Scan for the cell matching the given text and deliver its [X, Y] coordinate at center. 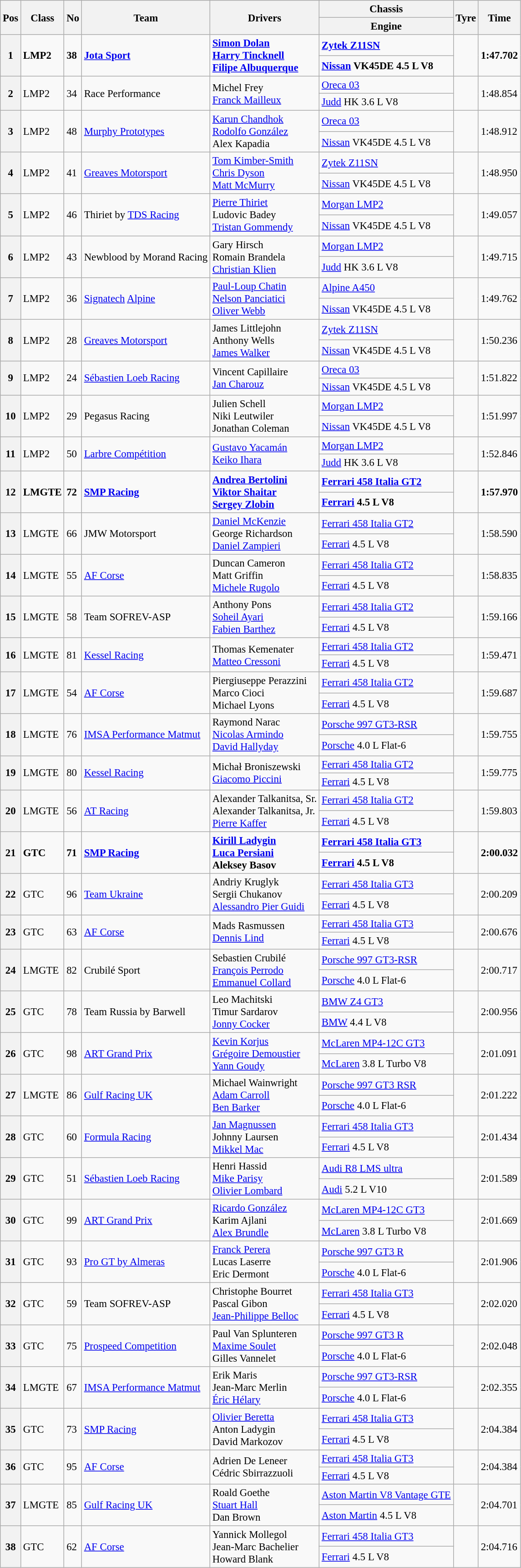
22 [11, 894]
2:01.589 [499, 1179]
67 [73, 1387]
Jota Sport [146, 56]
32 [11, 1304]
1:51.822 [499, 378]
Drivers [264, 17]
2:00.676 [499, 932]
81 [73, 655]
27 [11, 1095]
Olivier Beretta Anton Ladygin David Markozov [264, 1429]
Audi 5.2 L V10 [386, 1189]
Paul-Loup Chatin Nelson Panciatici Oliver Webb [264, 298]
51 [73, 1179]
Franck Perera Lucas Laserre Eric Dermont [264, 1262]
73 [73, 1429]
1:57.970 [499, 492]
2 [11, 94]
Thiriet by TDS Racing [146, 215]
Michał Broniszewski Giacomo Piccini [264, 772]
26 [11, 1054]
19 [11, 772]
21 [11, 853]
Sebastien Crubilé François Perrodo Emmanuel Collard [264, 970]
76 [73, 735]
1:49.762 [499, 298]
12 [11, 492]
Duncan Cameron Matt Griffin Michele Rugolo [264, 576]
1:59.166 [499, 617]
33 [11, 1346]
75 [73, 1346]
16 [11, 655]
Julien Schell Niki Leutwiler Jonathan Coleman [264, 416]
Race Performance [146, 94]
18 [11, 735]
2:00.717 [499, 970]
43 [73, 257]
Henri Hassid Mike Parisy Olivier Lombard [264, 1179]
1:50.236 [499, 340]
Piergiuseppe Perazzini Marco Cioci Michael Lyons [264, 693]
1:48.912 [499, 132]
Yannick Mollegol Jean-Marc Bachelier Howard Blank [264, 1547]
Andrea Bertolini Viktor Shaitar Sergey Zlobin [264, 492]
46 [73, 215]
8 [11, 340]
1 [11, 56]
Thomas Kemenater Matteo Cressoni [264, 655]
Chassis [386, 9]
5 [11, 215]
63 [73, 932]
1:59.471 [499, 655]
AT Racing [146, 811]
2:04.701 [499, 1505]
Aston Martin V8 Vantage GTE [386, 1495]
93 [73, 1262]
1:47.702 [499, 56]
Porsche 997 GT3 RSR [386, 1085]
Team [146, 17]
2:00.032 [499, 853]
Prospeed Competition [146, 1346]
Alexander Talkanitsa, Sr. Alexander Talkanitsa, Jr. Pierre Kaffer [264, 811]
Mads Rasmussen Dennis Lind [264, 932]
25 [11, 1012]
Kirill Ladygin Luca Persiani Aleksey Basov [264, 853]
1:49.057 [499, 215]
2:02.048 [499, 1346]
50 [73, 454]
2:04.716 [499, 1547]
48 [73, 132]
2:01.669 [499, 1221]
10 [11, 416]
20 [11, 811]
1:49.715 [499, 257]
Raymond Narac Nicolas Armindo David Hallyday [264, 735]
62 [73, 1547]
Roald Goethe Stuart Hall Dan Brown [264, 1505]
Pierre Thiriet Ludovic Badey Tristan Gommendy [264, 215]
72 [73, 492]
23 [11, 932]
1:59.775 [499, 772]
31 [11, 1262]
1:59.803 [499, 811]
2:02.355 [499, 1387]
Audi R8 LMS ultra [386, 1168]
1:59.687 [499, 693]
JMW Motorsport [146, 534]
James Littlejohn Anthony Wells James Walker [264, 340]
Christophe Bourret Pascal Gibon Jean-Philippe Belloc [264, 1304]
14 [11, 576]
41 [73, 173]
30 [11, 1221]
Team Russia by Barwell [146, 1012]
13 [11, 534]
Gustavo Yacamán Keiko Ihara [264, 454]
59 [73, 1304]
95 [73, 1466]
Vincent Capillaire Jan Charouz [264, 378]
85 [73, 1505]
Adrien De Leneer Cédric Sbirrazzuoli [264, 1466]
80 [73, 772]
Erik Maris Jean-Marc Merlin Éric Hélary [264, 1387]
1:51.997 [499, 416]
BMW Z4 GT3 [386, 1001]
71 [73, 853]
Team Ukraine [146, 894]
2:01.222 [499, 1095]
1:59.755 [499, 735]
Michael Wainwright Adam Carroll Ben Barker [264, 1095]
37 [11, 1505]
1:48.854 [499, 94]
55 [73, 576]
3 [11, 132]
1:58.590 [499, 534]
Pegasus Racing [146, 416]
4 [11, 173]
2:02.020 [499, 1304]
Class [43, 17]
2:01.434 [499, 1137]
82 [73, 970]
99 [73, 1221]
Signatech Alpine [146, 298]
56 [73, 811]
2:01.906 [499, 1262]
Crubilé Sport [146, 970]
98 [73, 1054]
11 [11, 454]
Ricardo González Karim Ajlani Alex Brundle [264, 1221]
58 [73, 617]
Newblood by Morand Racing [146, 257]
Formula Racing [146, 1137]
1:48.950 [499, 173]
Murphy Prototypes [146, 132]
BMW 4.4 L V8 [386, 1022]
Karun Chandhok Rodolfo González Alex Kapadia [264, 132]
Jan Magnussen Johnny Laursen Mikkel Mac [264, 1137]
54 [73, 693]
Daniel McKenzie George Richardson Daniel Zampieri [264, 534]
17 [11, 693]
Time [499, 17]
2:00.956 [499, 1012]
Aston Martin 4.5 L V8 [386, 1515]
15 [11, 617]
No [73, 17]
7 [11, 298]
Engine [386, 26]
Tyre [466, 17]
66 [73, 534]
Gary Hirsch Romain Brandela Christian Klien [264, 257]
Paul Van Splunteren Maxime Soulet Gilles Vannelet [264, 1346]
Anthony Pons Soheil Ayari Fabien Barthez [264, 617]
Leo Machitski Timur Sardarov Jonny Cocker [264, 1012]
Tom Kimber-Smith Chris Dyson Matt McMurry [264, 173]
Larbre Compétition [146, 454]
Simon Dolan Harry Tincknell Filipe Albuquerque [264, 56]
Kevin Korjus Grégoire Demoustier Yann Goudy [264, 1054]
86 [73, 1095]
Alpine A450 [386, 288]
Michel Frey Franck Mailleux [264, 94]
1:52.846 [499, 454]
35 [11, 1429]
2:00.209 [499, 894]
6 [11, 257]
78 [73, 1012]
Pro GT by Almeras [146, 1262]
Pos [11, 17]
2:01.091 [499, 1054]
Andriy Kruglyk Sergii Chukanov Alessandro Pier Guidi [264, 894]
1:58.835 [499, 576]
96 [73, 894]
60 [73, 1137]
9 [11, 378]
